Identify which cell holds the provided text, then report its [X, Y] central coordinate. 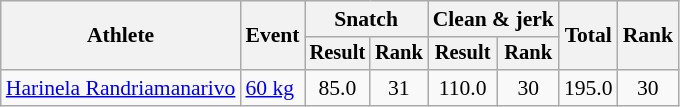
110.0 [463, 88]
Event [272, 36]
Athlete [121, 36]
Clean & jerk [494, 19]
Total [588, 36]
31 [399, 88]
Snatch [366, 19]
60 kg [272, 88]
85.0 [338, 88]
Harinela Randriamanarivo [121, 88]
195.0 [588, 88]
